Determine the (x, y) coordinate at the center of the cell enclosing the given text.  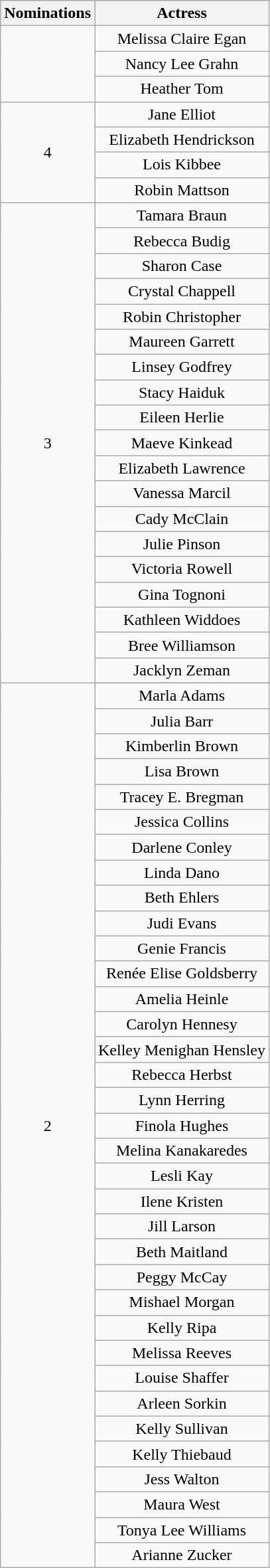
Crystal Chappell (182, 291)
Jane Elliot (182, 114)
Genie Francis (182, 948)
Jessica Collins (182, 822)
Renée Elise Goldsberry (182, 974)
Melissa Claire Egan (182, 39)
4 (48, 152)
Rebecca Budig (182, 240)
Maeve Kinkead (182, 443)
Julia Barr (182, 721)
Melina Kanakaredes (182, 1151)
Gina Tognoni (182, 594)
Lesli Kay (182, 1176)
Jacklyn Zeman (182, 670)
Arianne Zucker (182, 1555)
Kelly Sullivan (182, 1429)
Lisa Brown (182, 772)
Maureen Garrett (182, 342)
Kelly Thiebaud (182, 1454)
Beth Maitland (182, 1252)
Arleen Sorkin (182, 1403)
Stacy Haiduk (182, 392)
Vanessa Marcil (182, 493)
Elizabeth Hendrickson (182, 139)
Jill Larson (182, 1227)
Melissa Reeves (182, 1353)
Actress (182, 13)
Victoria Rowell (182, 569)
Jess Walton (182, 1479)
Nancy Lee Grahn (182, 64)
Eileen Herlie (182, 418)
Nominations (48, 13)
Carolyn Hennesy (182, 1024)
Bree Williamson (182, 645)
Maura West (182, 1504)
Beth Ehlers (182, 898)
Judi Evans (182, 923)
3 (48, 442)
Lois Kibbee (182, 165)
Finola Hughes (182, 1126)
Marla Adams (182, 695)
Cady McClain (182, 519)
Louise Shaffer (182, 1378)
Tamara Braun (182, 215)
Elizabeth Lawrence (182, 468)
Mishael Morgan (182, 1302)
Kathleen Widdoes (182, 620)
Lynn Herring (182, 1100)
Tonya Lee Williams (182, 1529)
Darlene Conley (182, 847)
Linda Dano (182, 873)
Robin Mattson (182, 190)
Kimberlin Brown (182, 746)
Rebecca Herbst (182, 1075)
Kelley Menighan Hensley (182, 1049)
Peggy McCay (182, 1277)
Ilene Kristen (182, 1201)
Robin Christopher (182, 317)
2 (48, 1125)
Heather Tom (182, 89)
Kelly Ripa (182, 1328)
Julie Pinson (182, 544)
Amelia Heinle (182, 999)
Linsey Godfrey (182, 367)
Tracey E. Bregman (182, 797)
Sharon Case (182, 266)
